Return the (x, y) coordinate for the center point of the cell that contains the specified text.  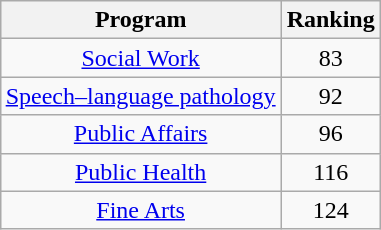
Program (140, 20)
83 (330, 58)
96 (330, 134)
Fine Arts (140, 210)
Speech–language pathology (140, 96)
Ranking (330, 20)
124 (330, 210)
Public Health (140, 172)
Social Work (140, 58)
Public Affairs (140, 134)
92 (330, 96)
116 (330, 172)
